Identify which cell holds the provided text, then report its (X, Y) central coordinate. 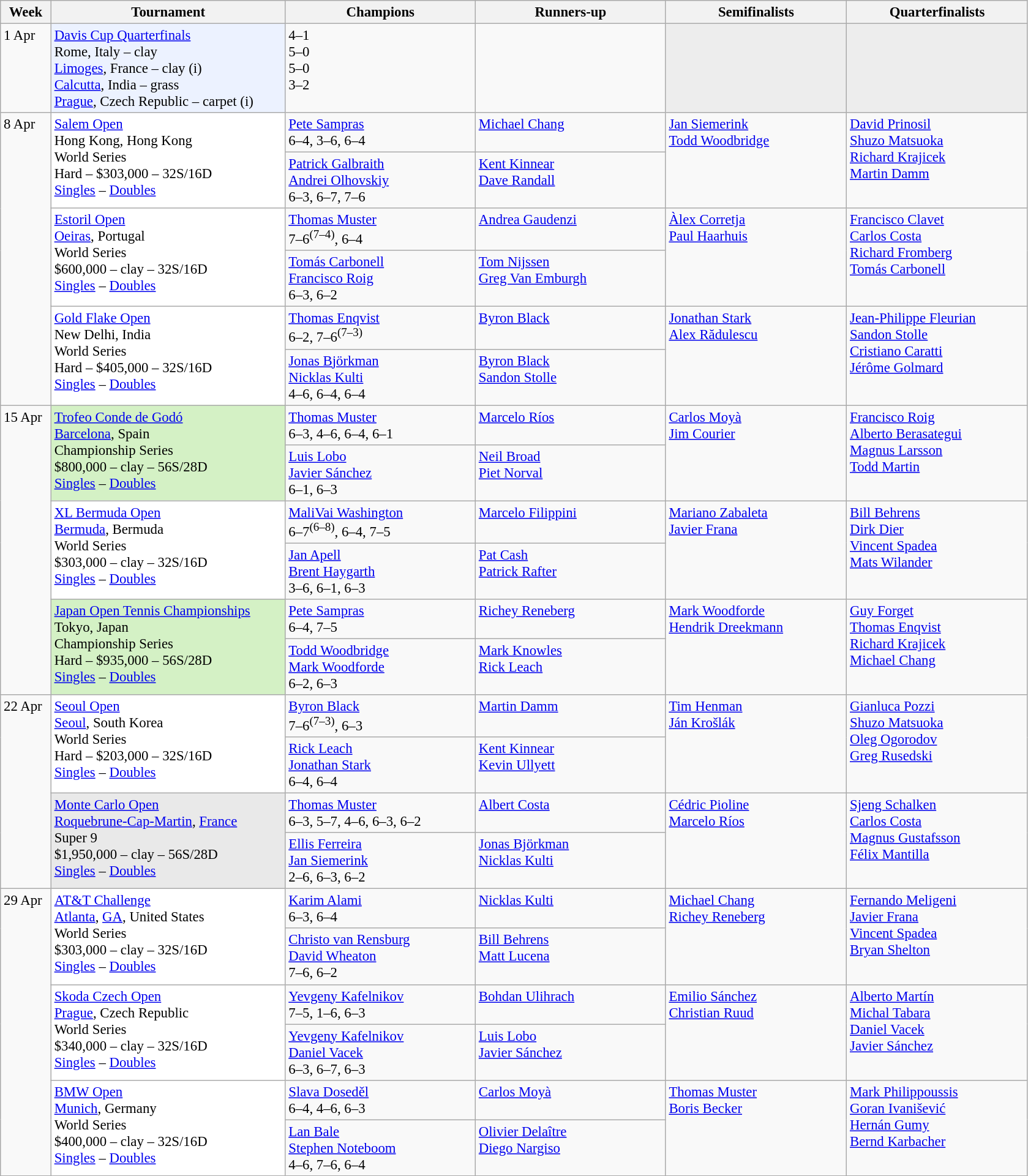
Jan Siemerink Todd Woodbridge (756, 160)
Salem Open Hong Kong, Hong KongWorld SeriesHard – $303,000 – 32S/16DSingles – Doubles (168, 160)
Thomas Muster 6–3, 4–6, 6–4, 6–1 (381, 425)
Andrea Gaudenzi (571, 229)
Emilio Sánchez Christian Ruud (756, 1032)
David Prinosil Shuzo Matsuoka Richard Krajicek Martin Damm (937, 160)
Thomas Muster Boris Becker (756, 1128)
4–1 5–0 5–0 3–2 (381, 69)
Yevgeny Kafelnikov 7–5, 1–6, 6–3 (381, 1004)
Martin Damm (571, 716)
Tim Henman Ján Krošlák (756, 744)
Mark Knowles Rick Leach (571, 667)
22 Apr (26, 792)
8 Apr (26, 259)
Pete Sampras 6–4, 3–6, 6–4 (381, 132)
Mariano Zabaleta Javier Frana (756, 550)
Byron Black 7–6(7–3), 6–3 (381, 716)
Monte Carlo Open Roquebrune-Cap-Martin, FranceSuper 9$1,950,000 – clay – 56S/28DSingles – Doubles (168, 841)
Mark Philippoussis Goran Ivanišević Hernán Gumy Bernd Karbacher (937, 1128)
Francisco Roig Alberto Berasategui Magnus Larsson Todd Martin (937, 453)
Cédric Pioline Marcelo Ríos (756, 841)
Quarterfinalists (937, 12)
15 Apr (26, 550)
Tomás Carbonell Francisco Roig 6–3, 6–2 (381, 279)
Bill Behrens Dirk Dier Vincent Spadea Mats Wilander (937, 550)
Marcelo Ríos (571, 425)
Marcelo Filippini (571, 522)
Ellis Ferreira Jan Siemerink 2–6, 6–3, 6–2 (381, 861)
Todd Woodbridge Mark Woodforde 6–2, 6–3 (381, 667)
Jean-Philippe Fleurian Sandon Stolle Cristiano Caratti Jérôme Golmard (937, 356)
Slava Doseděl 6–4, 4–6, 6–3 (381, 1099)
Gold Flake Open New Delhi, IndiaWorld SeriesHard – $405,000 – 32S/16DSingles – Doubles (168, 356)
Albert Costa (571, 813)
AT&T Challenge Atlanta, GA, United StatesWorld Series$303,000 – clay – 32S/16DSingles – Doubles (168, 937)
Semifinalists (756, 12)
Japan Open Tennis Championships Tokyo, JapanChampionship SeriesHard – $935,000 – 56S/28DSingles – Doubles (168, 647)
XL Bermuda Open Bermuda, BermudaWorld Series$303,000 – clay – 32S/16DSingles – Doubles (168, 550)
Patrick Galbraith Andrei Olhovskiy 6–3, 6–7, 7–6 (381, 181)
Christo van Rensburg David Wheaton 7–6, 6–2 (381, 957)
Olivier Delaître Diego Nargiso (571, 1148)
Byron Black Sandon Stolle (571, 377)
Michael Chang (571, 132)
1 Apr (26, 69)
Guy Forget Thomas Enqvist Richard Krajicek Michael Chang (937, 647)
Jonas Björkman Nicklas Kulti 4–6, 6–4, 6–4 (381, 377)
Kent Kinnear Dave Randall (571, 181)
Estoril Open Oeiras, PortugalWorld Series$600,000 – clay – 32S/16DSingles – Doubles (168, 257)
BMW Open Munich, GermanyWorld Series$400,000 – clay – 32S/16DSingles – Doubles (168, 1128)
Tournament (168, 12)
Davis Cup Quarterfinals Rome, Italy – clay Limoges, France – clay (i) Calcutta, India – grass Prague, Czech Republic – carpet (i) (168, 69)
Karim Alami 6–3, 6–4 (381, 908)
Thomas Muster 7–6(7–4), 6–4 (381, 229)
Jonathan Stark Alex Rădulescu (756, 356)
Richey Reneberg (571, 620)
Champions (381, 12)
Fernando Meligeni Javier Frana Vincent Spadea Bryan Shelton (937, 937)
29 Apr (26, 1032)
Alberto Martín Michal Tabara Daniel Vacek Javier Sánchez (937, 1032)
MaliVai Washington 6–7(6–8), 6–4, 7–5 (381, 522)
Jonas Björkman Nicklas Kulti (571, 861)
Lan Bale Stephen Noteboom 4–6, 7–6, 6–4 (381, 1148)
Skoda Czech Open Prague, Czech RepublicWorld Series$340,000 – clay – 32S/16DSingles – Doubles (168, 1032)
Sjeng Schalken Carlos Costa Magnus Gustafsson Félix Mantilla (937, 841)
Àlex Corretja Paul Haarhuis (756, 257)
Neil Broad Piet Norval (571, 473)
Seoul Open Seoul, South KoreaWorld SeriesHard – $203,000 – 32S/16DSingles – Doubles (168, 744)
Mark Woodforde Hendrik Dreekmann (756, 647)
Luis Lobo Javier Sánchez 6–1, 6–3 (381, 473)
Week (26, 12)
Nicklas Kulti (571, 908)
Tom Nijssen Greg Van Emburgh (571, 279)
Bohdan Ulihrach (571, 1004)
Pete Sampras 6–4, 7–5 (381, 620)
Michael Chang Richey Reneberg (756, 937)
Thomas Muster 6–3, 5–7, 4–6, 6–3, 6–2 (381, 813)
Carlos Moyà Jim Courier (756, 453)
Jan Apell Brent Haygarth 3–6, 6–1, 6–3 (381, 571)
Luis Lobo Javier Sánchez (571, 1052)
Kent Kinnear Kevin Ullyett (571, 765)
Gianluca Pozzi Shuzo Matsuoka Oleg Ogorodov Greg Rusedski (937, 744)
Bill Behrens Matt Lucena (571, 957)
Trofeo Conde de Godó Barcelona, SpainChampionship Series$800,000 – clay – 56S/28DSingles – Doubles (168, 453)
Pat Cash Patrick Rafter (571, 571)
Rick Leach Jonathan Stark 6–4, 6–4 (381, 765)
Francisco Clavet Carlos Costa Richard Fromberg Tomás Carbonell (937, 257)
Thomas Enqvist 6–2, 7–6(7–3) (381, 328)
Runners-up (571, 12)
Yevgeny Kafelnikov Daniel Vacek 6–3, 6–7, 6–3 (381, 1052)
Carlos Moyà (571, 1099)
Byron Black (571, 328)
